Detect which cell encompasses the target text, then output its (X, Y) center coordinate. 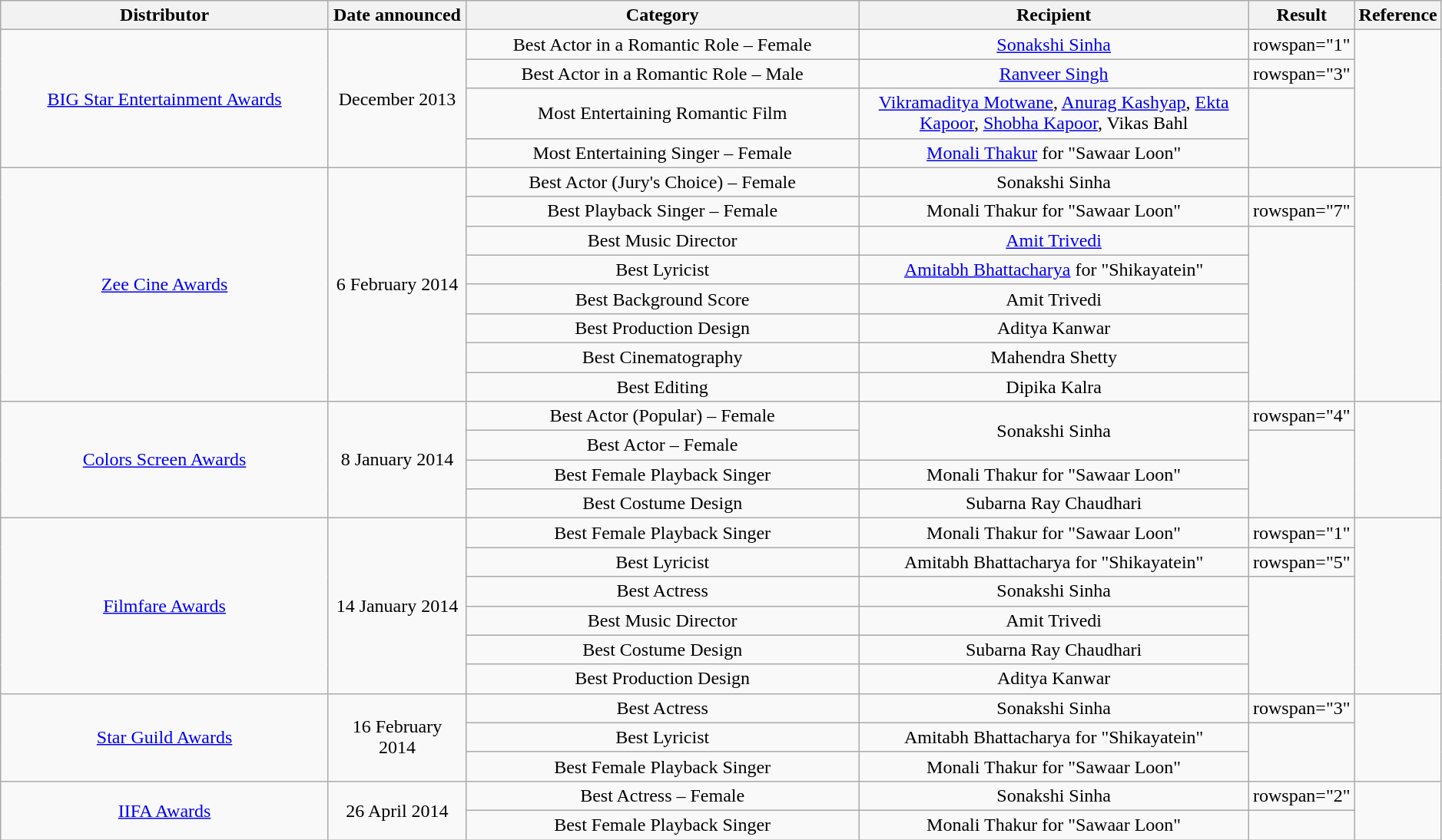
16 February 2014 (396, 737)
8 January 2014 (396, 460)
Most Entertaining Romantic Film (662, 114)
Dipika Kalra (1054, 386)
Best Editing (662, 386)
rowspan="7" (1302, 211)
Distributor (164, 15)
rowspan="4" (1302, 416)
Filmfare Awards (164, 606)
Ranveer Singh (1054, 74)
Best Actor (Jury's Choice) – Female (662, 182)
IIFA Awards (164, 810)
rowspan="5" (1302, 562)
Category (662, 15)
Best Actress – Female (662, 795)
Mahendra Shetty (1054, 357)
Colors Screen Awards (164, 460)
BIG Star Entertainment Awards (164, 98)
14 January 2014 (396, 606)
Star Guild Awards (164, 737)
Best Actor (Popular) – Female (662, 416)
Zee Cine Awards (164, 284)
Most Entertaining Singer – Female (662, 153)
rowspan="2" (1302, 795)
Vikramaditya Motwane, Anurag Kashyap, Ekta Kapoor, Shobha Kapoor, Vikas Bahl (1054, 114)
Date announced (396, 15)
Best Cinematography (662, 357)
6 February 2014 (396, 284)
26 April 2014 (396, 810)
Recipient (1054, 15)
Reference (1398, 15)
Best Actor – Female (662, 445)
December 2013 (396, 98)
Best Background Score (662, 299)
Result (1302, 15)
Best Actor in a Romantic Role – Female (662, 45)
Best Actor in a Romantic Role – Male (662, 74)
Best Playback Singer – Female (662, 211)
